Determine the (X, Y) coordinate at the center of the cell enclosing the given text.  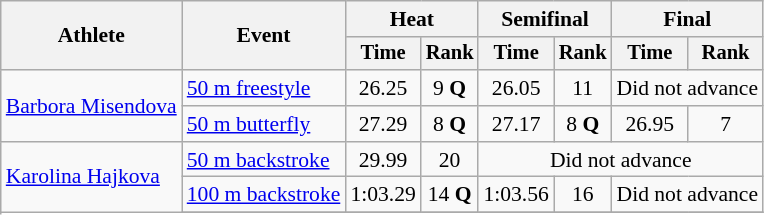
20 (450, 160)
50 m backstroke (264, 160)
Barbora Misendova (92, 106)
16 (583, 195)
Karolina Hajkova (92, 178)
26.25 (382, 88)
29.99 (382, 160)
50 m butterfly (264, 124)
1:03.56 (516, 195)
27.29 (382, 124)
Final (687, 19)
14 Q (450, 195)
Heat (412, 19)
Semifinal (544, 19)
Event (264, 36)
7 (726, 124)
26.05 (516, 88)
26.95 (650, 124)
100 m backstroke (264, 195)
Athlete (92, 36)
27.17 (516, 124)
11 (583, 88)
1:03.29 (382, 195)
9 Q (450, 88)
50 m freestyle (264, 88)
